Return the (x, y) coordinate for the center point of the cell that contains the specified text.  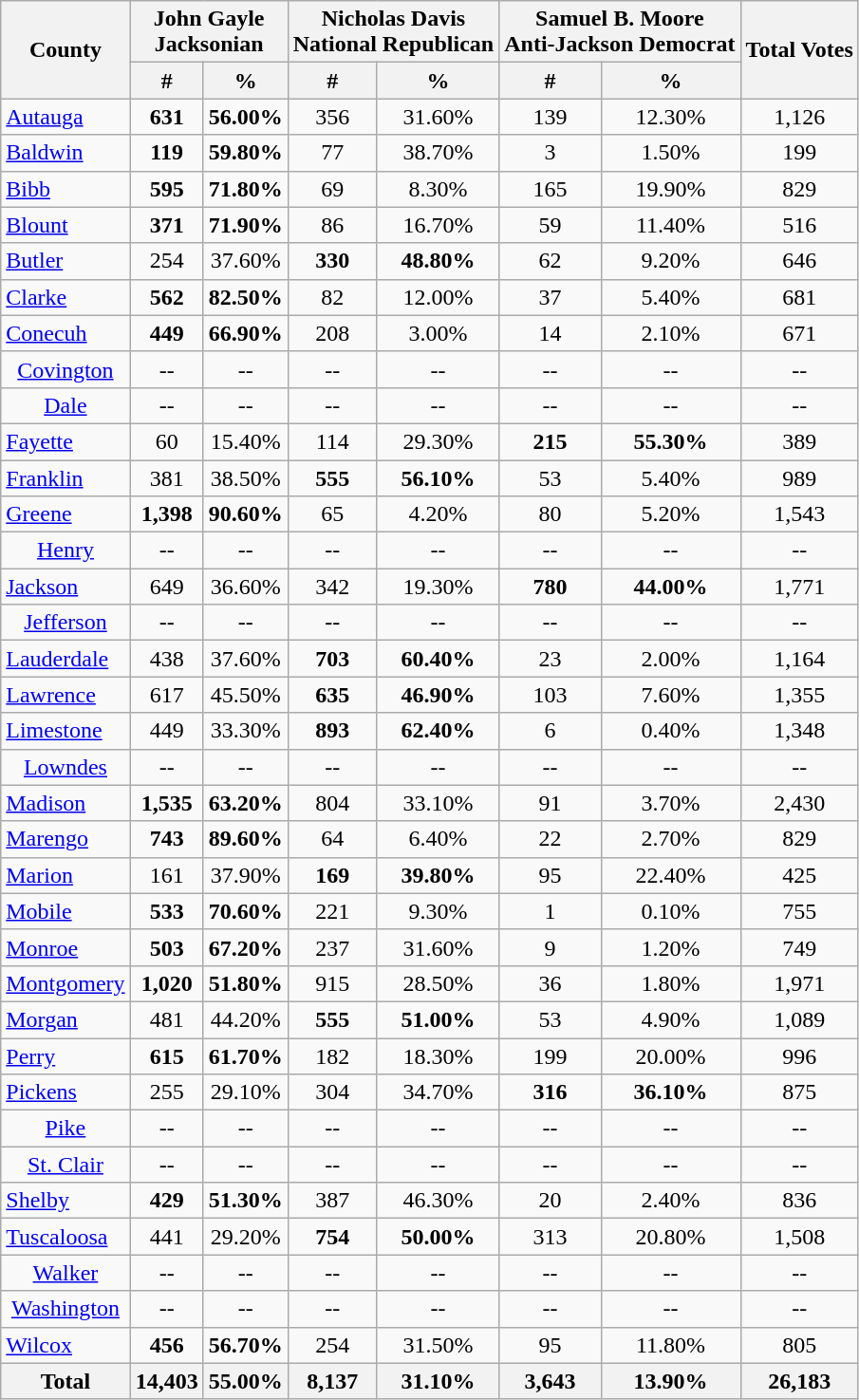
381 (167, 477)
389 (799, 441)
4.20% (439, 514)
Madison (65, 803)
89.60% (245, 839)
342 (332, 587)
34.70% (439, 1092)
64 (332, 839)
63.20% (245, 803)
754 (332, 1237)
780 (551, 587)
77 (332, 153)
Perry (65, 1056)
0.40% (670, 731)
80 (551, 514)
139 (551, 117)
67.20% (245, 947)
51.80% (245, 983)
893 (332, 731)
20.80% (670, 1237)
Washington (65, 1309)
56.70% (245, 1345)
313 (551, 1237)
671 (799, 333)
481 (167, 1019)
3.00% (439, 333)
Limestone (65, 731)
169 (332, 875)
60.40% (439, 659)
429 (167, 1201)
1,020 (167, 983)
1,543 (799, 514)
646 (799, 261)
38.50% (245, 477)
Mobile (65, 911)
2.70% (670, 839)
11.40% (670, 225)
51.00% (439, 1019)
59.80% (245, 153)
330 (332, 261)
165 (551, 189)
John GayleJacksonian (209, 32)
55.00% (245, 1381)
Baldwin (65, 153)
29.30% (439, 441)
2,430 (799, 803)
3.70% (670, 803)
29.10% (245, 1092)
1,164 (799, 659)
1 (551, 911)
82 (332, 297)
Lawrence (65, 695)
562 (167, 297)
1,398 (167, 514)
86 (332, 225)
16.70% (439, 225)
3,643 (551, 1381)
St. Clair (65, 1165)
Bibb (65, 189)
1,508 (799, 1237)
51.30% (245, 1201)
12.00% (439, 297)
3 (551, 153)
Lauderdale (65, 659)
Jefferson (65, 623)
119 (167, 153)
31.10% (439, 1381)
Lowndes (65, 767)
1.80% (670, 983)
456 (167, 1345)
91 (551, 803)
38.70% (439, 153)
90.60% (245, 514)
Marion (65, 875)
82.50% (245, 297)
2.00% (670, 659)
Samuel B. MooreAnti-Jackson Democrat (620, 32)
0.10% (670, 911)
516 (799, 225)
316 (551, 1092)
996 (799, 1056)
743 (167, 839)
631 (167, 117)
6.40% (439, 839)
Franklin (65, 477)
387 (332, 1201)
44.00% (670, 587)
11.80% (670, 1345)
915 (332, 983)
1,126 (799, 117)
Henry (65, 551)
70.60% (245, 911)
48.80% (439, 261)
9.20% (670, 261)
23 (551, 659)
649 (167, 587)
1.50% (670, 153)
Dale (65, 405)
533 (167, 911)
62.40% (439, 731)
255 (167, 1092)
2.10% (670, 333)
2.40% (670, 1201)
161 (167, 875)
9 (551, 947)
215 (551, 441)
Monroe (65, 947)
65 (332, 514)
1,348 (799, 731)
29.20% (245, 1237)
356 (332, 117)
8.30% (439, 189)
46.30% (439, 1201)
Marengo (65, 839)
18.30% (439, 1056)
615 (167, 1056)
44.20% (245, 1019)
1,089 (799, 1019)
Nicholas DavisNational Republican (393, 32)
836 (799, 1201)
Tuscaloosa (65, 1237)
237 (332, 947)
Jackson (65, 587)
371 (167, 225)
4.90% (670, 1019)
31.50% (439, 1345)
503 (167, 947)
681 (799, 297)
36.60% (245, 587)
Autauga (65, 117)
804 (332, 803)
Covington (65, 369)
1.20% (670, 947)
60 (167, 441)
50.00% (439, 1237)
Clarke (65, 297)
59 (551, 225)
1,971 (799, 983)
5.20% (670, 514)
9.30% (439, 911)
37.90% (245, 875)
8,137 (332, 1381)
989 (799, 477)
20 (551, 1201)
Total (65, 1381)
Pickens (65, 1092)
36 (551, 983)
66.90% (245, 333)
Conecuh (65, 333)
36.10% (670, 1092)
37 (551, 297)
Greene (65, 514)
749 (799, 947)
Pike (65, 1129)
103 (551, 695)
304 (332, 1092)
46.90% (439, 695)
71.90% (245, 225)
20.00% (670, 1056)
19.30% (439, 587)
425 (799, 875)
617 (167, 695)
208 (332, 333)
1,535 (167, 803)
6 (551, 731)
69 (332, 189)
55.30% (670, 441)
1,355 (799, 695)
Fayette (65, 441)
Total Votes (799, 49)
39.80% (439, 875)
61.70% (245, 1056)
Montgomery (65, 983)
595 (167, 189)
Butler (65, 261)
33.30% (245, 731)
Shelby (65, 1201)
1,771 (799, 587)
45.50% (245, 695)
14 (551, 333)
221 (332, 911)
703 (332, 659)
635 (332, 695)
Walker (65, 1273)
12.30% (670, 117)
33.10% (439, 803)
441 (167, 1237)
14,403 (167, 1381)
22 (551, 839)
15.40% (245, 441)
County (65, 49)
71.80% (245, 189)
28.50% (439, 983)
114 (332, 441)
7.60% (670, 695)
22.40% (670, 875)
62 (551, 261)
56.00% (245, 117)
26,183 (799, 1381)
Morgan (65, 1019)
805 (799, 1345)
438 (167, 659)
Wilcox (65, 1345)
875 (799, 1092)
13.90% (670, 1381)
Blount (65, 225)
755 (799, 911)
19.90% (670, 189)
56.10% (439, 477)
182 (332, 1056)
